Identify which cell holds the provided text, then report its [X, Y] central coordinate. 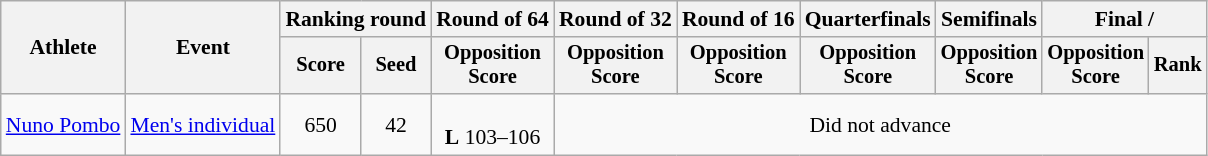
Men's individual [202, 124]
Rank [1178, 66]
L 103–106 [492, 124]
Round of 32 [616, 19]
Round of 16 [738, 19]
Did not advance [880, 124]
Seed [396, 66]
Athlete [64, 48]
Nuno Pombo [64, 124]
650 [320, 124]
Semifinals [990, 19]
42 [396, 124]
Final / [1124, 19]
Ranking round [356, 19]
Score [320, 66]
Round of 64 [492, 19]
Event [202, 48]
Quarterfinals [868, 19]
